Pinpoint the cell where the given text exists, returning its (x, y) midpoint coordinate. 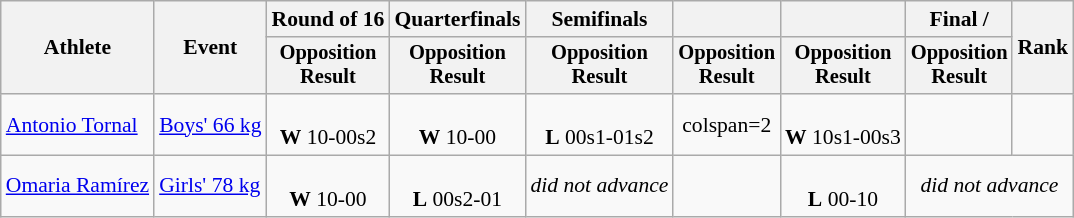
colspan=2 (726, 124)
L 00s1-01s2 (599, 124)
Girls' 78 kg (210, 186)
Quarterfinals (457, 19)
L 00-10 (843, 186)
Event (210, 48)
Boys' 66 kg (210, 124)
Antonio Tornal (78, 124)
Final / (960, 19)
Athlete (78, 48)
Omaria Ramírez (78, 186)
Rank (1042, 48)
Semifinals (599, 19)
W 10-00s2 (328, 124)
L 00s2-01 (457, 186)
W 10s1-00s3 (843, 124)
Round of 16 (328, 19)
